Output the [X, Y] coordinate of the center of the cell containing the given text.  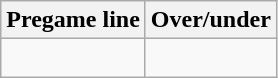
Over/under [210, 20]
Pregame line [74, 20]
